Output the [X, Y] coordinate of the center of the cell containing the given text.  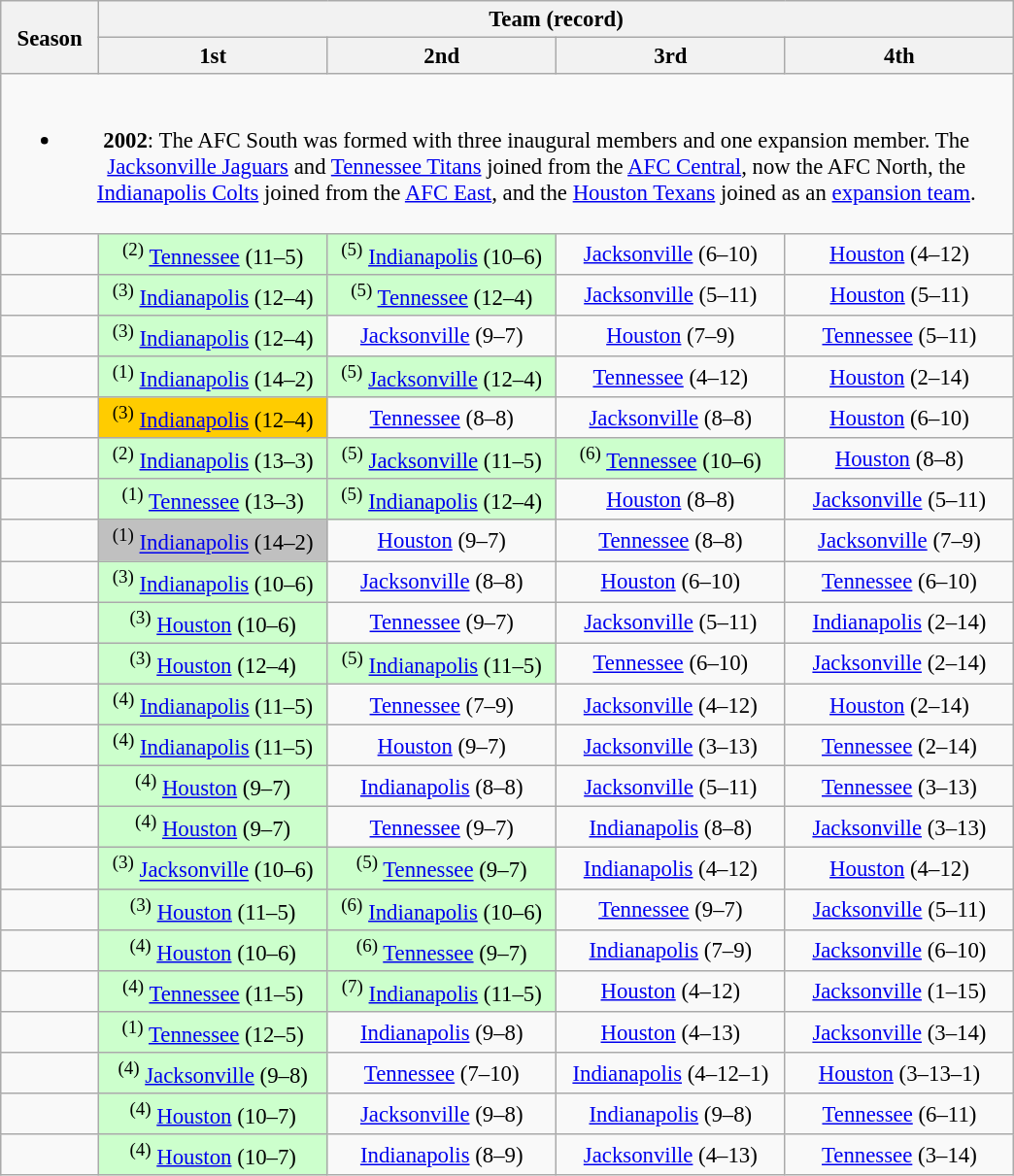
3rd [671, 56]
Jacksonville (4–13) [671, 1155]
(5) Indianapolis (10–6) [442, 253]
Tennessee (2–14) [899, 746]
(5) Indianapolis (11–5) [442, 663]
Tennessee (4–12) [671, 377]
Season [51, 37]
(3) Houston (11–5) [213, 909]
Tennessee (7–9) [442, 704]
(5) Jacksonville (12–4) [442, 377]
4th [899, 56]
Tennessee (7–10) [442, 1073]
(5) Tennessee (9–7) [442, 868]
Team (record) [556, 19]
Tennessee (3–14) [899, 1155]
Tennessee (3–13) [899, 787]
Houston (5–11) [899, 294]
(5) Tennessee (12–4) [442, 294]
1st [213, 56]
2nd [442, 56]
Indianapolis (4–12–1) [671, 1073]
Indianapolis (8–9) [442, 1155]
(1) Tennessee (12–5) [213, 1032]
(5) Indianapolis (12–4) [442, 499]
(2) Tennessee (11–5) [213, 253]
(3) Houston (12–4) [213, 663]
(6) Tennessee (9–7) [442, 950]
(5) Jacksonville (11–5) [442, 458]
Houston (3–13–1) [899, 1073]
(6) Indianapolis (10–6) [442, 909]
Jacksonville (9–8) [442, 1114]
Houston (7–9) [671, 336]
(2) Indianapolis (13–3) [213, 458]
(7) Indianapolis (11–5) [442, 991]
(4) Jacksonville (9–8) [213, 1073]
Jacksonville (4–12) [671, 704]
Tennessee (5–11) [899, 336]
Jacksonville (7–9) [899, 541]
(6) Tennessee (10–6) [671, 458]
Jacksonville (9–7) [442, 336]
Houston (4–13) [671, 1032]
Jacksonville (1–15) [899, 991]
(4) Tennessee (11–5) [213, 991]
(1) Tennessee (13–3) [213, 499]
Indianapolis (2–14) [899, 622]
Tennessee (6–11) [899, 1114]
Jacksonville (3–14) [899, 1032]
(3) Indianapolis (10–6) [213, 582]
(3) Jacksonville (10–6) [213, 868]
Indianapolis (4–12) [671, 868]
(4) Houston (10–6) [213, 950]
Jacksonville (2–14) [899, 663]
(3) Houston (10–6) [213, 622]
Indianapolis (7–9) [671, 950]
